Provide the (X, Y) coordinate of the cell's center where the given text is located.  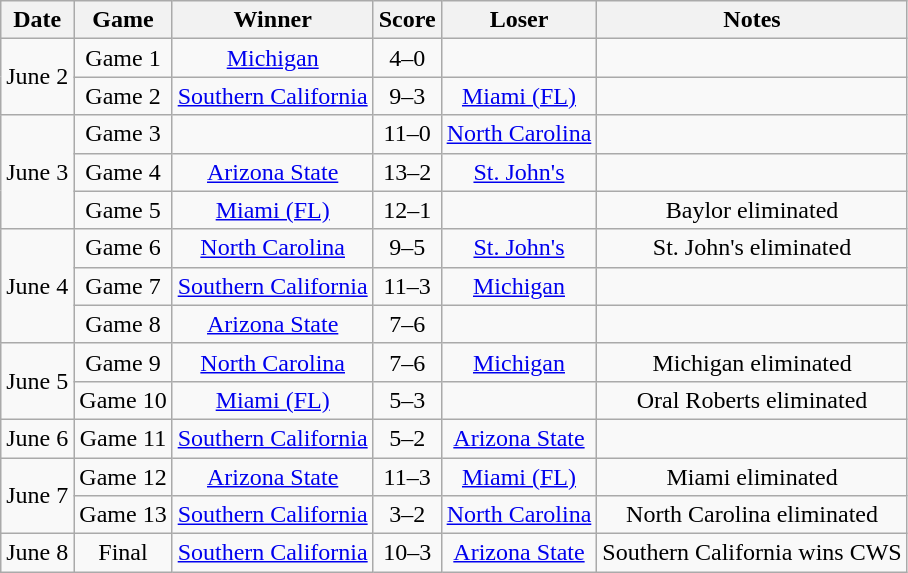
June 5 (38, 381)
Michigan eliminated (752, 362)
Game 7 (123, 286)
Winner (272, 20)
St. John's eliminated (752, 248)
June 2 (38, 77)
9–5 (407, 248)
Oral Roberts eliminated (752, 400)
13–2 (407, 172)
10–3 (407, 553)
Game 6 (123, 248)
4–0 (407, 58)
Game 10 (123, 400)
Loser (519, 20)
Baylor eliminated (752, 210)
Game 11 (123, 438)
Final (123, 553)
Game 13 (123, 515)
Game (123, 20)
June 3 (38, 172)
June 6 (38, 438)
June 4 (38, 286)
Game 12 (123, 477)
Southern California wins CWS (752, 553)
Notes (752, 20)
5–2 (407, 438)
5–3 (407, 400)
Miami eliminated (752, 477)
June 8 (38, 553)
Game 2 (123, 96)
12–1 (407, 210)
3–2 (407, 515)
Game 8 (123, 324)
Date (38, 20)
9–3 (407, 96)
Game 1 (123, 58)
Game 3 (123, 134)
June 7 (38, 496)
11–0 (407, 134)
Game 9 (123, 362)
Game 4 (123, 172)
North Carolina eliminated (752, 515)
Score (407, 20)
Game 5 (123, 210)
